Identify which cell holds the provided text, then report its [X, Y] central coordinate. 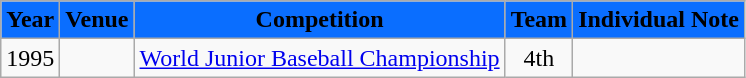
Year [30, 20]
Individual Note [659, 20]
Competition [320, 20]
Venue [97, 20]
World Junior Baseball Championship [320, 58]
Team [539, 20]
4th [539, 58]
1995 [30, 58]
